Identify which cell holds the provided text, then report its (X, Y) central coordinate. 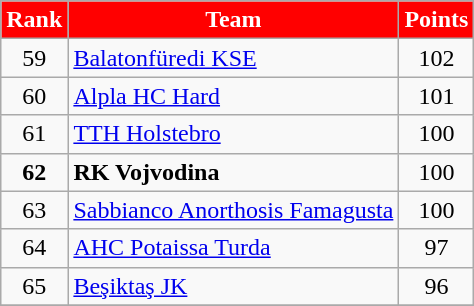
59 (34, 58)
Alpla HC Hard (234, 96)
AHC Potaissa Turda (234, 248)
Beşiktaş JK (234, 286)
63 (34, 210)
97 (436, 248)
Team (234, 20)
RK Vojvodina (234, 172)
101 (436, 96)
64 (34, 248)
Sabbianco Anorthosis Famagusta (234, 210)
65 (34, 286)
61 (34, 134)
TTH Holstebro (234, 134)
62 (34, 172)
Rank (34, 20)
60 (34, 96)
102 (436, 58)
Points (436, 20)
96 (436, 286)
Balatonfüredi KSE (234, 58)
